Find where the given text appears and provide that cell's center as [x, y] coordinate. 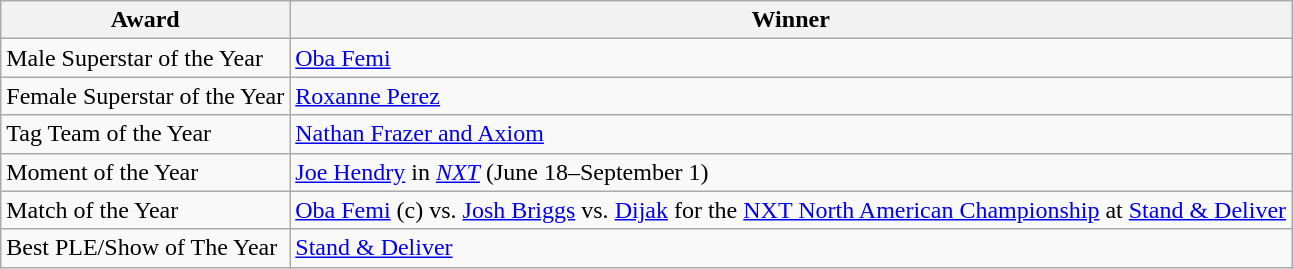
Tag Team of the Year [146, 134]
Award [146, 20]
Match of the Year [146, 210]
Stand & Deliver [791, 248]
Male Superstar of the Year [146, 58]
Moment of the Year [146, 172]
Roxanne Perez [791, 96]
Nathan Frazer and Axiom [791, 134]
Oba Femi [791, 58]
Joe Hendry in NXT (June 18–September 1) [791, 172]
Winner [791, 20]
Oba Femi (c) vs. Josh Briggs vs. Dijak for the NXT North American Championship at Stand & Deliver [791, 210]
Best PLE/Show of The Year [146, 248]
Female Superstar of the Year [146, 96]
